Capture the cell that displays the provided text and extract its [X, Y] central coordinate. 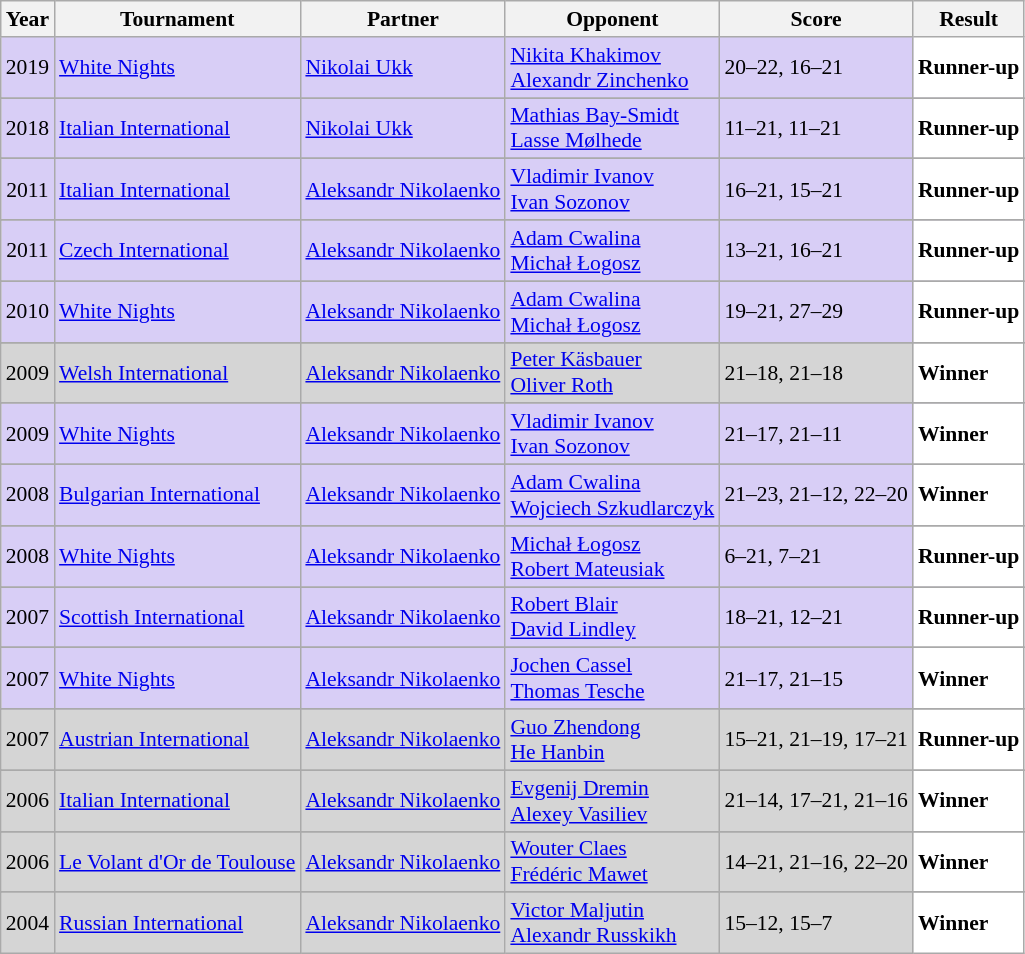
Bulgarian International [177, 496]
Scottish International [177, 618]
14–21, 21–16, 22–20 [816, 862]
Le Volant d'Or de Toulouse [177, 862]
15–21, 21–19, 17–21 [816, 740]
11–21, 11–21 [816, 128]
21–17, 21–15 [816, 678]
2010 [28, 312]
2004 [28, 924]
Result [968, 19]
19–21, 27–29 [816, 312]
Wouter Claes Frédéric Mawet [612, 862]
Partner [402, 19]
16–21, 15–21 [816, 190]
2019 [28, 68]
13–21, 16–21 [816, 250]
21–23, 21–12, 22–20 [816, 496]
Welsh International [177, 372]
Score [816, 19]
Opponent [612, 19]
15–12, 15–7 [816, 924]
Robert Blair David Lindley [612, 618]
Nikita Khakimov Alexandr Zinchenko [612, 68]
Jochen Cassel Thomas Tesche [612, 678]
Guo Zhendong He Hanbin [612, 740]
2018 [28, 128]
Adam Cwalina Wojciech Szkudlarczyk [612, 496]
Michał Łogosz Robert Mateusiak [612, 556]
20–22, 16–21 [816, 68]
Czech International [177, 250]
Mathias Bay-Smidt Lasse Mølhede [612, 128]
18–21, 12–21 [816, 618]
Russian International [177, 924]
Tournament [177, 19]
Evgenij Dremin Alexey Vasiliev [612, 800]
Year [28, 19]
Peter Käsbauer Oliver Roth [612, 372]
21–17, 21–11 [816, 434]
21–14, 17–21, 21–16 [816, 800]
6–21, 7–21 [816, 556]
Austrian International [177, 740]
21–18, 21–18 [816, 372]
Victor Maljutin Alexandr Russkikh [612, 924]
